From the cell containing the given text, extract its center point as [X, Y] coordinate. 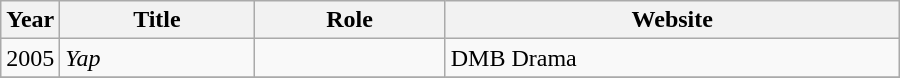
2005 [30, 58]
Website [672, 20]
DMB Drama [672, 58]
Yap [157, 58]
Title [157, 20]
Role [350, 20]
Year [30, 20]
